Locate the cell with the specified text and output its [X, Y] center coordinate. 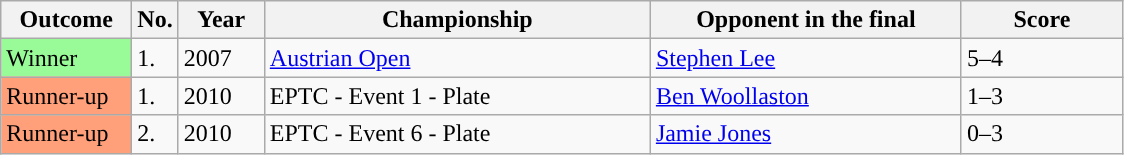
Outcome [66, 20]
5–4 [1042, 58]
Austrian Open [457, 58]
2007 [221, 58]
Ben Woollaston [806, 96]
2. [155, 134]
Year [221, 20]
No. [155, 20]
1–3 [1042, 96]
Winner [66, 58]
Opponent in the final [806, 20]
Jamie Jones [806, 134]
Championship [457, 20]
EPTC - Event 6 - Plate [457, 134]
0–3 [1042, 134]
EPTC - Event 1 - Plate [457, 96]
Stephen Lee [806, 58]
Score [1042, 20]
